Scan for the cell matching the given text and deliver its [x, y] coordinate at center. 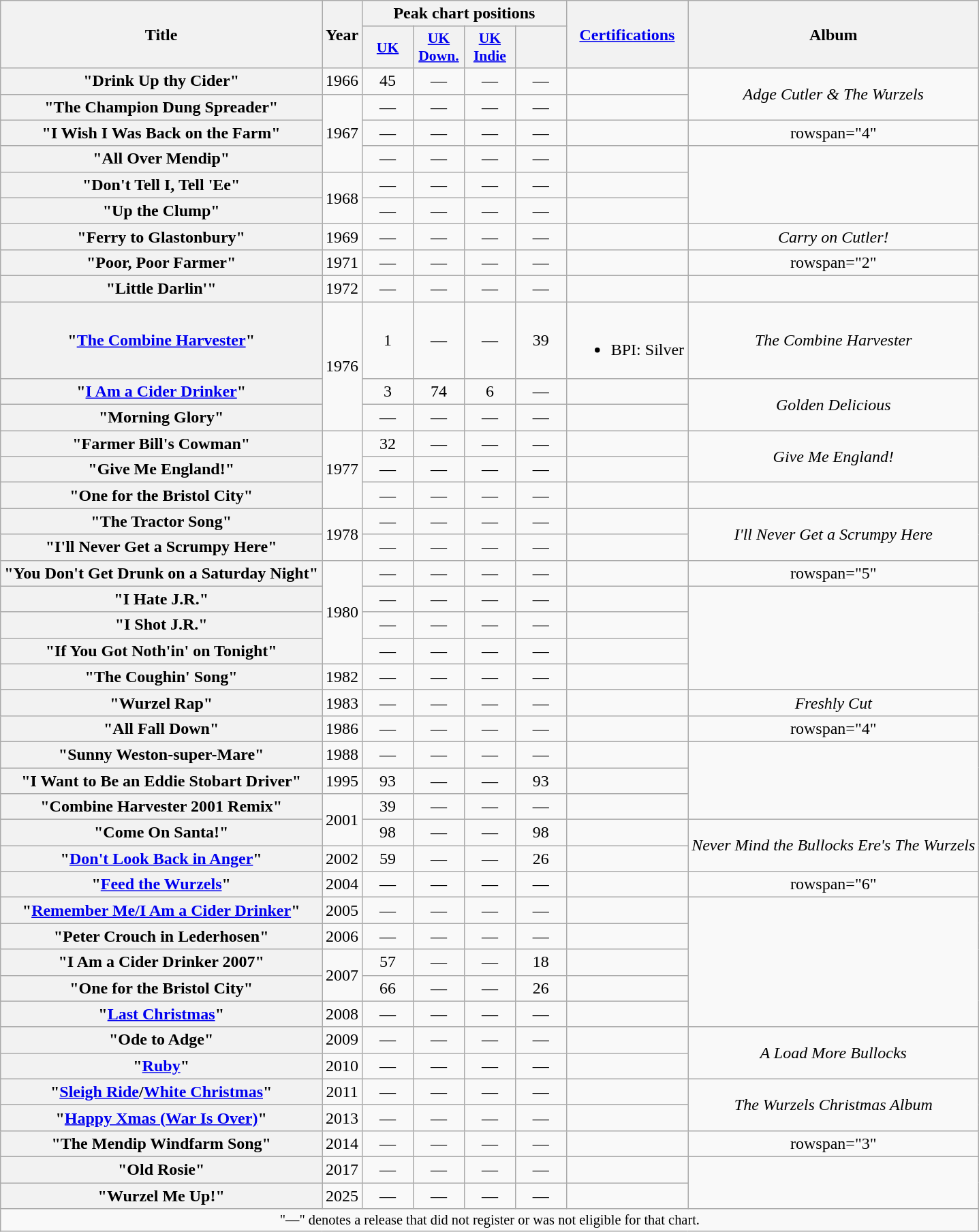
"Give Me England!" [161, 469]
"I Am a Cider Drinker" [161, 392]
UKDown. [439, 48]
Give Me England! [834, 457]
Adge Cutler & The Wurzels [834, 94]
"Remember Me/I Am a Cider Drinker" [161, 910]
"Little Darlin'" [161, 288]
rowspan="5" [834, 573]
"The Mendip Windfarm Song" [161, 1143]
"Happy Xmas (War Is Over)" [161, 1118]
Golden Delicious [834, 405]
1988 [342, 754]
rowspan="2" [834, 262]
"I Hate J.R." [161, 599]
2008 [342, 1014]
1983 [342, 703]
Album [834, 34]
1976 [342, 365]
I'll Never Get a Scrumpy Here [834, 534]
"All Fall Down" [161, 728]
"Combine Harvester 2001 Remix" [161, 807]
74 [439, 392]
2006 [342, 936]
1982 [342, 677]
"Peter Crouch in Lederhosen" [161, 936]
"Ferry to Glastonbury" [161, 236]
1972 [342, 288]
18 [541, 962]
"The Champion Dung Spreader" [161, 107]
"Ode to Adge" [161, 1040]
rowspan="6" [834, 884]
"I Wish I Was Back on the Farm" [161, 133]
Title [161, 34]
Carry on Cutler! [834, 236]
"Last Christmas" [161, 1014]
2001 [342, 820]
Peak chart positions [465, 14]
Certifications [627, 34]
"All Over Mendip" [161, 159]
1995 [342, 780]
1968 [342, 198]
"The Combine Harvester" [161, 339]
45 [388, 81]
"Come On Santa!" [161, 833]
1978 [342, 534]
2004 [342, 884]
"I Am a Cider Drinker 2007" [161, 962]
2007 [342, 975]
Freshly Cut [834, 703]
"If You Got Noth'in' on Tonight" [161, 651]
"You Don't Get Drunk on a Saturday Night" [161, 573]
2010 [342, 1066]
2025 [342, 1196]
1977 [342, 469]
1 [388, 339]
"Farmer Bill's Cowman" [161, 444]
"Poor, Poor Farmer" [161, 262]
1966 [342, 81]
1980 [342, 612]
"Wurzel Me Up!" [161, 1196]
"I'll Never Get a Scrumpy Here" [161, 547]
Year [342, 34]
6 [489, 392]
2017 [342, 1169]
1969 [342, 236]
2013 [342, 1118]
The Wurzels Christmas Album [834, 1105]
"Drink Up thy Cider" [161, 81]
1986 [342, 728]
2014 [342, 1143]
UKIndie [489, 48]
1967 [342, 133]
A Load More Bullocks [834, 1053]
The Combine Harvester [834, 339]
"Up the Clump" [161, 211]
"The Coughin' Song" [161, 677]
32 [388, 444]
2011 [342, 1092]
"Sunny Weston-super-Mare" [161, 754]
1971 [342, 262]
UK [388, 48]
2002 [342, 859]
BPI: Silver [627, 339]
"Ruby" [161, 1066]
Never Mind the Bullocks Ere's The Wurzels [834, 846]
"Old Rosie" [161, 1169]
"Wurzel Rap" [161, 703]
"Don't Tell I, Tell 'Ee" [161, 185]
"Don't Look Back in Anger" [161, 859]
"I Want to Be an Eddie Stobart Driver" [161, 780]
"—" denotes a release that did not register or was not eligible for that chart. [490, 1220]
2005 [342, 910]
"Sleigh Ride/White Christmas" [161, 1092]
2009 [342, 1040]
59 [388, 859]
57 [388, 962]
"The Tractor Song" [161, 521]
rowspan="3" [834, 1143]
"Feed the Wurzels" [161, 884]
"I Shot J.R." [161, 625]
66 [388, 988]
3 [388, 392]
"Morning Glory" [161, 418]
